Pinpoint the cell where the given text exists, returning its (x, y) midpoint coordinate. 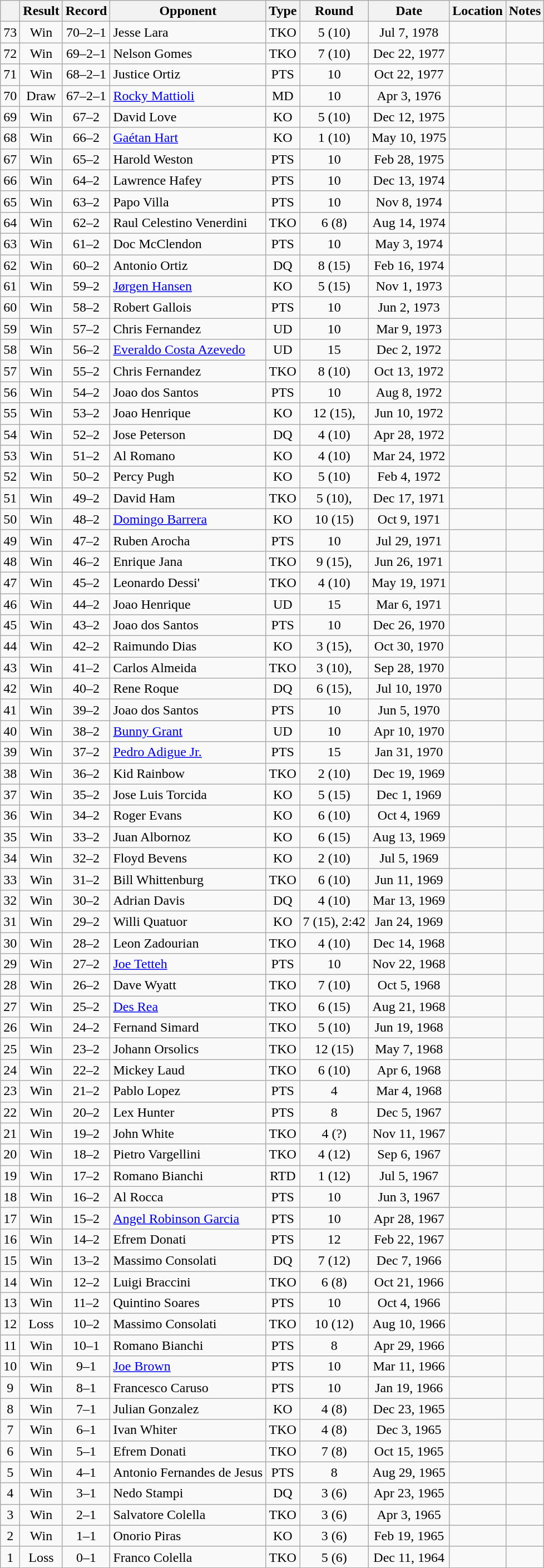
11–2 (86, 1303)
18–2 (86, 1155)
32 (10, 900)
17–2 (86, 1176)
21 (10, 1133)
16–2 (86, 1197)
Mar 24, 1972 (409, 456)
Jun 3, 1967 (409, 1197)
38 (10, 773)
7 (10, 1430)
37–2 (86, 752)
3 (10, 1515)
27–2 (86, 964)
70 (10, 96)
Salvatore Colella (188, 1515)
31 (10, 921)
28–2 (86, 943)
46–2 (86, 561)
May 3, 1974 (409, 244)
David Love (188, 117)
Antonio Fernandes de Jesus (188, 1472)
35–2 (86, 795)
Jul 10, 1970 (409, 689)
Dec 14, 1968 (409, 943)
36–2 (86, 773)
Jun 2, 1973 (409, 308)
Apr 28, 1972 (409, 435)
43–2 (86, 625)
48 (10, 561)
Mar 11, 1966 (409, 1367)
Joe Brown (188, 1367)
Oct 30, 1970 (409, 647)
6–1 (86, 1430)
Justice Ortiz (188, 75)
14 (10, 1281)
59–2 (86, 287)
50–2 (86, 477)
Oct 4, 1969 (409, 816)
May 10, 1975 (409, 138)
Dec 12, 1975 (409, 117)
Dec 5, 1967 (409, 1112)
Jan 24, 1969 (409, 921)
25–2 (86, 1007)
Feb 4, 1972 (409, 477)
4 (?) (334, 1133)
44–2 (86, 604)
Apr 3, 1976 (409, 96)
71 (10, 75)
51 (10, 498)
9 (10, 1388)
2–1 (86, 1515)
Jun 11, 1969 (409, 879)
Jan 19, 1966 (409, 1388)
30 (10, 943)
Bill Whittenburg (188, 879)
52–2 (86, 435)
28 (10, 985)
Joe Tetteh (188, 964)
15–2 (86, 1218)
59 (10, 329)
Dec 3, 1965 (409, 1430)
Aug 13, 1969 (409, 837)
Oct 9, 1971 (409, 519)
Sep 28, 1970 (409, 668)
67–2 (86, 117)
Harold Weston (188, 159)
Oct 15, 1965 (409, 1451)
Apr 28, 1967 (409, 1218)
35 (10, 837)
10 (15) (334, 519)
51–2 (86, 456)
65 (10, 201)
7 (8) (334, 1451)
0–1 (86, 1557)
Floyd Bevens (188, 858)
Apr 29, 1966 (409, 1345)
50 (10, 519)
Pedro Adigue Jr. (188, 752)
Feb 28, 1975 (409, 159)
Dec 7, 1966 (409, 1260)
72 (10, 53)
Bunny Grant (188, 731)
63–2 (86, 201)
68–2–1 (86, 75)
Feb 19, 1965 (409, 1536)
5 (10, 1472)
40 (10, 731)
49–2 (86, 498)
9 (15), (334, 561)
40–2 (86, 689)
60 (10, 308)
47–2 (86, 540)
23–2 (86, 1049)
68 (10, 138)
Dec 26, 1970 (409, 625)
Papo Villa (188, 201)
Dec 19, 1969 (409, 773)
Franco Colella (188, 1557)
Nelson Gomes (188, 53)
Francesco Caruso (188, 1388)
RTD (283, 1176)
5 (6) (334, 1557)
20–2 (86, 1112)
5–1 (86, 1451)
49 (10, 540)
Type (283, 11)
Oct 22, 1977 (409, 75)
Pablo Lopez (188, 1091)
41–2 (86, 668)
Dave Wyatt (188, 985)
27 (10, 1007)
Ruben Arocha (188, 540)
Date (409, 11)
38–2 (86, 731)
Jul 29, 1971 (409, 540)
Aug 10, 1966 (409, 1324)
Jul 7, 1978 (409, 32)
Adrian Davis (188, 900)
63 (10, 244)
Jun 19, 1968 (409, 1028)
Robert Gallois (188, 308)
10–2 (86, 1324)
Luigi Braccini (188, 1281)
Rene Roque (188, 689)
67–2–1 (86, 96)
Jose Peterson (188, 435)
56 (10, 392)
Notes (525, 11)
Roger Evans (188, 816)
Nov 1, 1973 (409, 287)
13 (10, 1303)
8 (15) (334, 265)
26–2 (86, 985)
Location (478, 11)
3 (15), (334, 647)
60–2 (86, 265)
57 (10, 371)
10 (12) (334, 1324)
62 (10, 265)
24 (10, 1070)
May 7, 1968 (409, 1049)
Johann Orsolics (188, 1049)
Dec 11, 1964 (409, 1557)
1 (10) (334, 138)
Gaétan Hart (188, 138)
Jun 5, 1970 (409, 710)
31–2 (86, 879)
4 (12) (334, 1155)
Mar 4, 1968 (409, 1091)
Feb 22, 1967 (409, 1239)
45–2 (86, 583)
26 (10, 1028)
Apr 10, 1970 (409, 731)
36 (10, 816)
1–1 (86, 1536)
Aug 29, 1965 (409, 1472)
Jesse Lara (188, 32)
Leon Zadourian (188, 943)
43 (10, 668)
8 (10) (334, 371)
2 (10, 1536)
12 (15), (334, 413)
54–2 (86, 392)
Rocky Mattioli (188, 96)
34–2 (86, 816)
Kid Rainbow (188, 773)
Domingo Barrera (188, 519)
Dec 22, 1977 (409, 53)
6 (10, 1451)
1 (10, 1557)
Lawrence Hafey (188, 180)
Jul 5, 1967 (409, 1176)
6 (15), (334, 689)
66 (10, 180)
Angel Robinson Garcia (188, 1218)
Leonardo Dessi' (188, 583)
John White (188, 1133)
May 19, 1971 (409, 583)
Jul 5, 1969 (409, 858)
13–2 (86, 1260)
Aug 8, 1972 (409, 392)
7 (15), 2:42 (334, 921)
69–2–1 (86, 53)
19 (10, 1176)
Mar 13, 1969 (409, 900)
55–2 (86, 371)
5 (10), (334, 498)
Lex Hunter (188, 1112)
22–2 (86, 1070)
37 (10, 795)
53 (10, 456)
22 (10, 1112)
67 (10, 159)
12 (15) (334, 1049)
Dec 1, 1969 (409, 795)
66–2 (86, 138)
Quintino Soares (188, 1303)
Result (41, 11)
Feb 16, 1974 (409, 265)
52 (10, 477)
Doc McClendon (188, 244)
Oct 21, 1966 (409, 1281)
Nedo Stampi (188, 1493)
48–2 (86, 519)
41 (10, 710)
7–1 (86, 1409)
Juan Albornoz (188, 837)
Oct 13, 1972 (409, 371)
Sep 6, 1967 (409, 1155)
Aug 21, 1968 (409, 1007)
Aug 14, 1974 (409, 223)
61–2 (86, 244)
Jose Luis Torcida (188, 795)
45 (10, 625)
55 (10, 413)
Mar 6, 1971 (409, 604)
3 (10), (334, 668)
Apr 6, 1968 (409, 1070)
Oct 5, 1968 (409, 985)
58 (10, 350)
Dec 23, 1965 (409, 1409)
Draw (41, 96)
42–2 (86, 647)
Jørgen Hansen (188, 287)
Raimundo Dias (188, 647)
Willi Quatuor (188, 921)
Mickey Laud (188, 1070)
24–2 (86, 1028)
Enrique Jana (188, 561)
23 (10, 1091)
32–2 (86, 858)
Nov 22, 1968 (409, 964)
7 (12) (334, 1260)
4–1 (86, 1472)
Nov 8, 1974 (409, 201)
Everaldo Costa Azevedo (188, 350)
12–2 (86, 1281)
Apr 3, 1965 (409, 1515)
MD (283, 96)
Pietro Vargellini (188, 1155)
54 (10, 435)
18 (10, 1197)
65–2 (86, 159)
Apr 23, 1965 (409, 1493)
Percy Pugh (188, 477)
47 (10, 583)
10–1 (86, 1345)
Dec 2, 1972 (409, 350)
Opponent (188, 11)
46 (10, 604)
Oct 4, 1966 (409, 1303)
Al Rocca (188, 1197)
62–2 (86, 223)
73 (10, 32)
39–2 (86, 710)
3–1 (86, 1493)
Al Romano (188, 456)
44 (10, 647)
9–1 (86, 1367)
25 (10, 1049)
Nov 11, 1967 (409, 1133)
70–2–1 (86, 32)
61 (10, 287)
17 (10, 1218)
57–2 (86, 329)
21–2 (86, 1091)
11 (10, 1345)
58–2 (86, 308)
19–2 (86, 1133)
Dec 13, 1974 (409, 180)
64–2 (86, 180)
Round (334, 11)
16 (10, 1239)
Raul Celestino Venerdini (188, 223)
Dec 17, 1971 (409, 498)
Record (86, 11)
34 (10, 858)
8–1 (86, 1388)
30–2 (86, 900)
64 (10, 223)
69 (10, 117)
Antonio Ortiz (188, 265)
56–2 (86, 350)
29–2 (86, 921)
29 (10, 964)
Mar 9, 1973 (409, 329)
14–2 (86, 1239)
Onorio Piras (188, 1536)
20 (10, 1155)
David Ham (188, 498)
Julian Gonzalez (188, 1409)
Jun 10, 1972 (409, 413)
53–2 (86, 413)
Jan 31, 1970 (409, 752)
39 (10, 752)
33–2 (86, 837)
42 (10, 689)
Fernand Simard (188, 1028)
Jun 26, 1971 (409, 561)
Des Rea (188, 1007)
Ivan Whiter (188, 1430)
Carlos Almeida (188, 668)
1 (12) (334, 1176)
33 (10, 879)
